Scan for the cell matching the given text and deliver its [X, Y] coordinate at center. 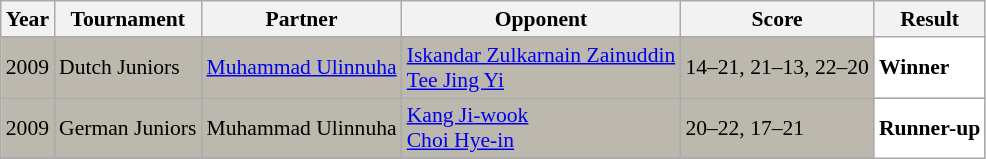
Result [930, 19]
Partner [301, 19]
German Juniors [128, 128]
Opponent [542, 19]
14–21, 21–13, 22–20 [777, 68]
20–22, 17–21 [777, 128]
Dutch Juniors [128, 68]
Kang Ji-wook Choi Hye-in [542, 128]
Winner [930, 68]
Runner-up [930, 128]
Year [28, 19]
Tournament [128, 19]
Score [777, 19]
Iskandar Zulkarnain Zainuddin Tee Jing Yi [542, 68]
